Pinpoint the cell where the given text exists, returning its (x, y) midpoint coordinate. 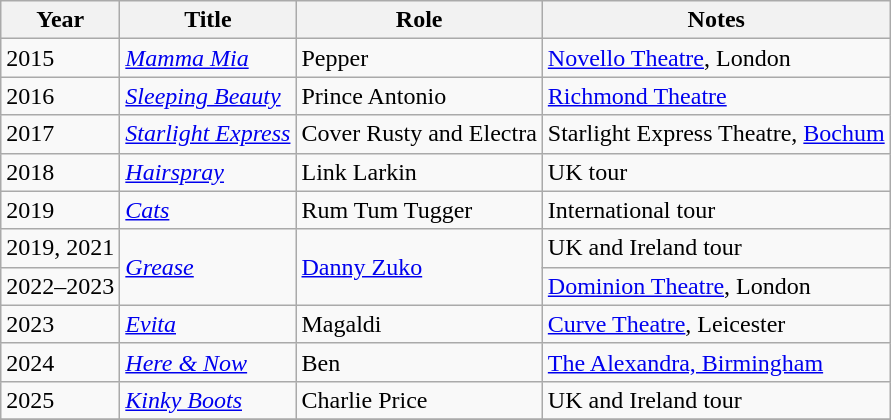
Kinky Boots (208, 400)
2019, 2021 (60, 248)
2025 (60, 400)
2018 (60, 172)
2023 (60, 324)
2017 (60, 134)
Link Larkin (419, 172)
Year (60, 20)
Role (419, 20)
UK tour (716, 172)
Danny Zuko (419, 267)
Magaldi (419, 324)
The Alexandra, Birmingham (716, 362)
Richmond Theatre (716, 96)
Title (208, 20)
International tour (716, 210)
Charlie Price (419, 400)
2022–2023 (60, 286)
Prince Antonio (419, 96)
Pepper (419, 58)
Evita (208, 324)
Novello Theatre, London (716, 58)
2016 (60, 96)
Sleeping Beauty (208, 96)
Cover Rusty and Electra (419, 134)
Hairspray (208, 172)
2019 (60, 210)
Starlight Express Theatre, Bochum (716, 134)
Ben (419, 362)
Rum Tum Tugger (419, 210)
Curve Theatre, Leicester (716, 324)
Notes (716, 20)
2024 (60, 362)
2015 (60, 58)
Mamma Mia (208, 58)
Starlight Express (208, 134)
Here & Now (208, 362)
Dominion Theatre, London (716, 286)
Cats (208, 210)
Grease (208, 267)
